Output the [X, Y] coordinate of the center of the cell containing the given text.  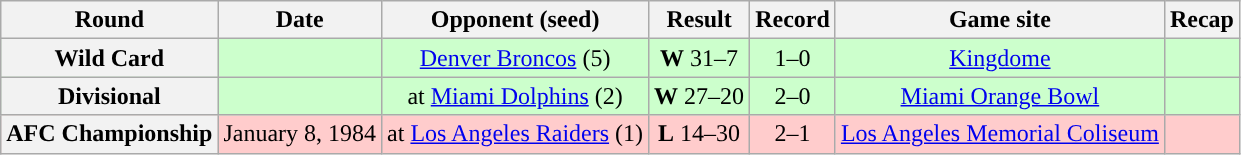
at Miami Dolphins (2) [516, 96]
AFC Championship [110, 134]
January 8, 1984 [300, 134]
2–1 [793, 134]
Divisional [110, 96]
W 31–7 [700, 58]
1–0 [793, 58]
Opponent (seed) [516, 20]
Game site [1000, 20]
Miami Orange Bowl [1000, 96]
Los Angeles Memorial Coliseum [1000, 134]
Record [793, 20]
at Los Angeles Raiders (1) [516, 134]
Denver Broncos (5) [516, 58]
Recap [1202, 20]
L 14–30 [700, 134]
Round [110, 20]
Date [300, 20]
Wild Card [110, 58]
Result [700, 20]
W 27–20 [700, 96]
2–0 [793, 96]
Kingdome [1000, 58]
